Detect which cell encompasses the target text, then output its [x, y] center coordinate. 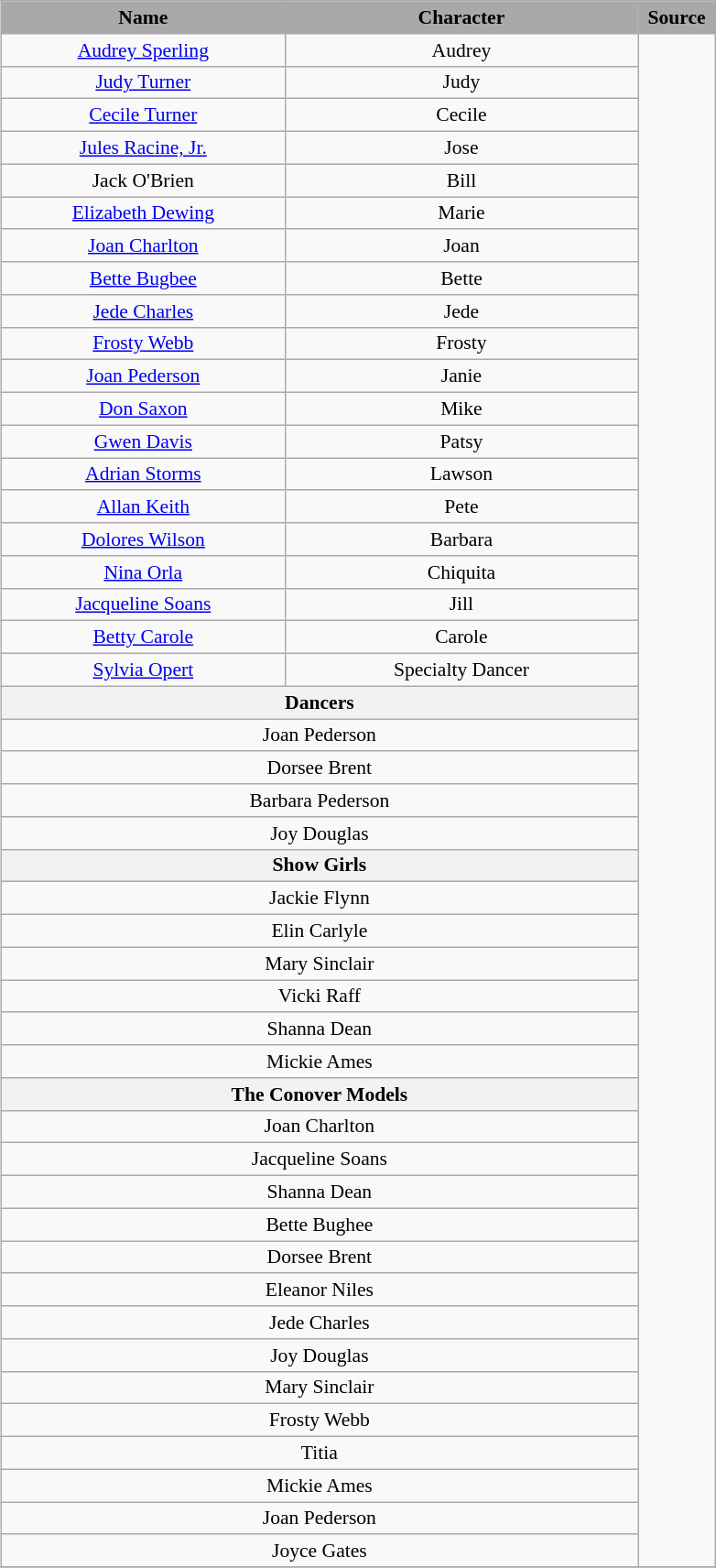
Titia [319, 1453]
Jose [461, 147]
Nina Orla [143, 572]
Barbara [461, 539]
Lawson [461, 474]
Patsy [461, 441]
Jill [461, 604]
Allan Keith [143, 506]
Jackie Flynn [319, 898]
Judy [461, 82]
Bette [461, 278]
Source [676, 17]
Sylvia Opert [143, 670]
Frosty [461, 343]
Mike [461, 408]
Name [143, 17]
Bill [461, 180]
Joan [461, 245]
Specialty Dancer [461, 670]
Elin Carlyle [319, 931]
Judy Turner [143, 82]
Pete [461, 506]
Don Saxon [143, 408]
Jack O'Brien [143, 180]
Dolores Wilson [143, 539]
Betty Carole [143, 637]
Bette Bughee [319, 1225]
Adrian Storms [143, 474]
Jede [461, 310]
Gwen Davis [143, 441]
Cecile [461, 115]
Elizabeth Dewing [143, 212]
Barbara Pederson [319, 800]
Jules Racine, Jr. [143, 147]
Chiquita [461, 572]
Cecile Turner [143, 115]
Vicki Raff [319, 996]
Dancers [319, 702]
Carole [461, 637]
Show Girls [319, 866]
Audrey Sperling [143, 49]
Joyce Gates [319, 1551]
The Conover Models [319, 1094]
Character [461, 17]
Eleanor Niles [319, 1290]
Bette Bugbee [143, 278]
Marie [461, 212]
Audrey [461, 49]
Janie [461, 376]
